Pinpoint the cell where the given text exists, returning its (x, y) midpoint coordinate. 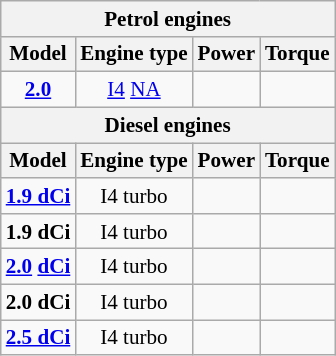
Diesel engines (168, 124)
2.0 (38, 90)
I4 NA (134, 90)
Petrol engines (168, 18)
2.5 dCi (38, 338)
